Return the (x, y) coordinate for the center point of the cell that contains the specified text.  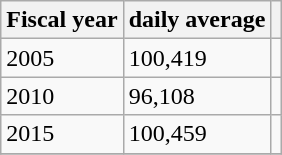
2005 (62, 58)
2015 (62, 134)
2010 (62, 96)
daily average (197, 20)
Fiscal year (62, 20)
96,108 (197, 96)
100,459 (197, 134)
100,419 (197, 58)
